Search for the cell housing the specified text and yield its (x, y) center coordinate. 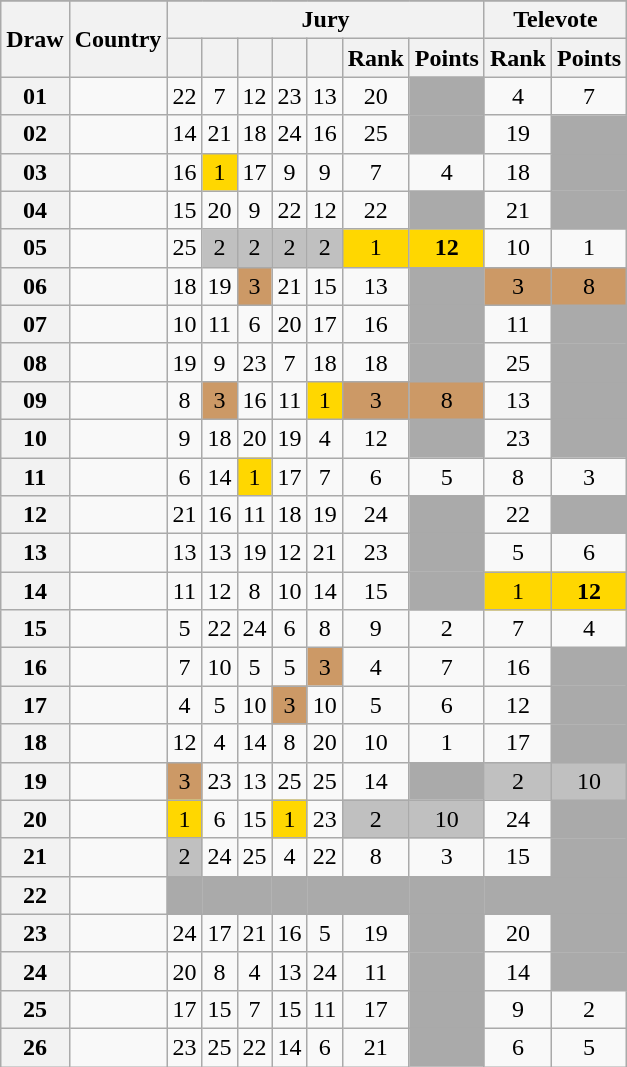
26 (35, 1047)
05 (35, 248)
07 (35, 324)
Country (118, 39)
02 (35, 134)
04 (35, 210)
Jury (326, 20)
08 (35, 362)
03 (35, 172)
06 (35, 286)
01 (35, 96)
09 (35, 400)
Televote (555, 20)
Draw (35, 39)
